Find where the given text appears and provide that cell's center as [x, y] coordinate. 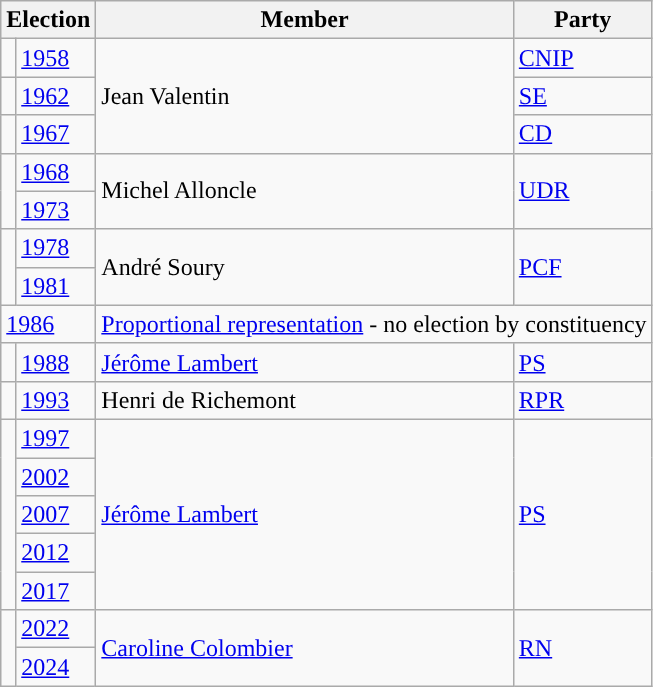
André Soury [304, 267]
UDR [582, 191]
2022 [56, 629]
CNIP [582, 58]
1986 [48, 324]
2024 [56, 667]
Member [304, 20]
2017 [56, 591]
1962 [56, 96]
1973 [56, 210]
Proportional representation - no election by constituency [374, 324]
2007 [56, 515]
1997 [56, 438]
CD [582, 134]
Michel Alloncle [304, 191]
Election [48, 20]
PCF [582, 267]
SE [582, 96]
Party [582, 20]
2012 [56, 553]
1981 [56, 286]
1978 [56, 248]
1993 [56, 400]
RN [582, 648]
Jean Valentin [304, 96]
1968 [56, 172]
1958 [56, 58]
1967 [56, 134]
1988 [56, 362]
2002 [56, 477]
Henri de Richemont [304, 400]
Caroline Colombier [304, 648]
RPR [582, 400]
